Find where the given text appears and provide that cell's center as [X, Y] coordinate. 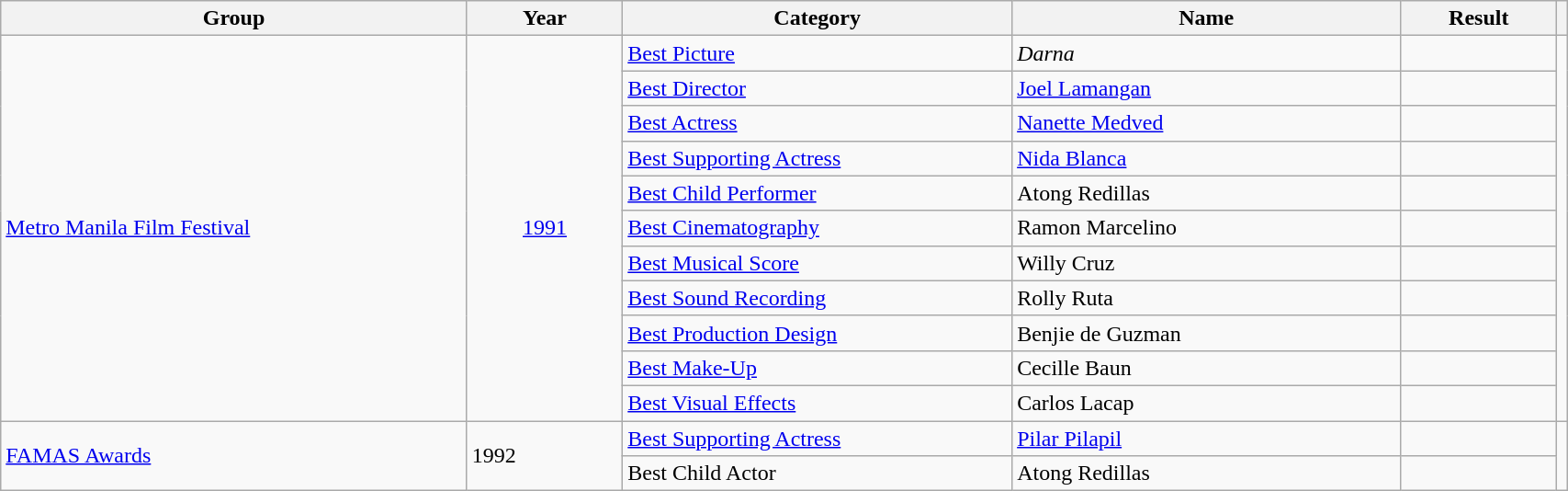
1991 [544, 228]
Metro Manila Film Festival [234, 228]
Willy Cruz [1207, 263]
Group [234, 18]
Nanette Medved [1207, 123]
Best Make-Up [818, 368]
Best Visual Effects [818, 403]
FAMAS Awards [234, 456]
Best Child Actor [818, 474]
Darna [1207, 53]
Best Musical Score [818, 263]
Category [818, 18]
Nida Blanca [1207, 158]
Ramon Marcelino [1207, 228]
Joel Lamangan [1207, 88]
Year [544, 18]
Cecille Baun [1207, 368]
Best Sound Recording [818, 298]
Best Cinematography [818, 228]
Rolly Ruta [1207, 298]
Best Director [818, 88]
1992 [544, 456]
Benjie de Guzman [1207, 333]
Best Actress [818, 123]
Name [1207, 18]
Result [1479, 18]
Best Production Design [818, 333]
Carlos Lacap [1207, 403]
Pilar Pilapil [1207, 439]
Best Picture [818, 53]
Best Child Performer [818, 193]
